Identify which cell holds the provided text, then report its (x, y) central coordinate. 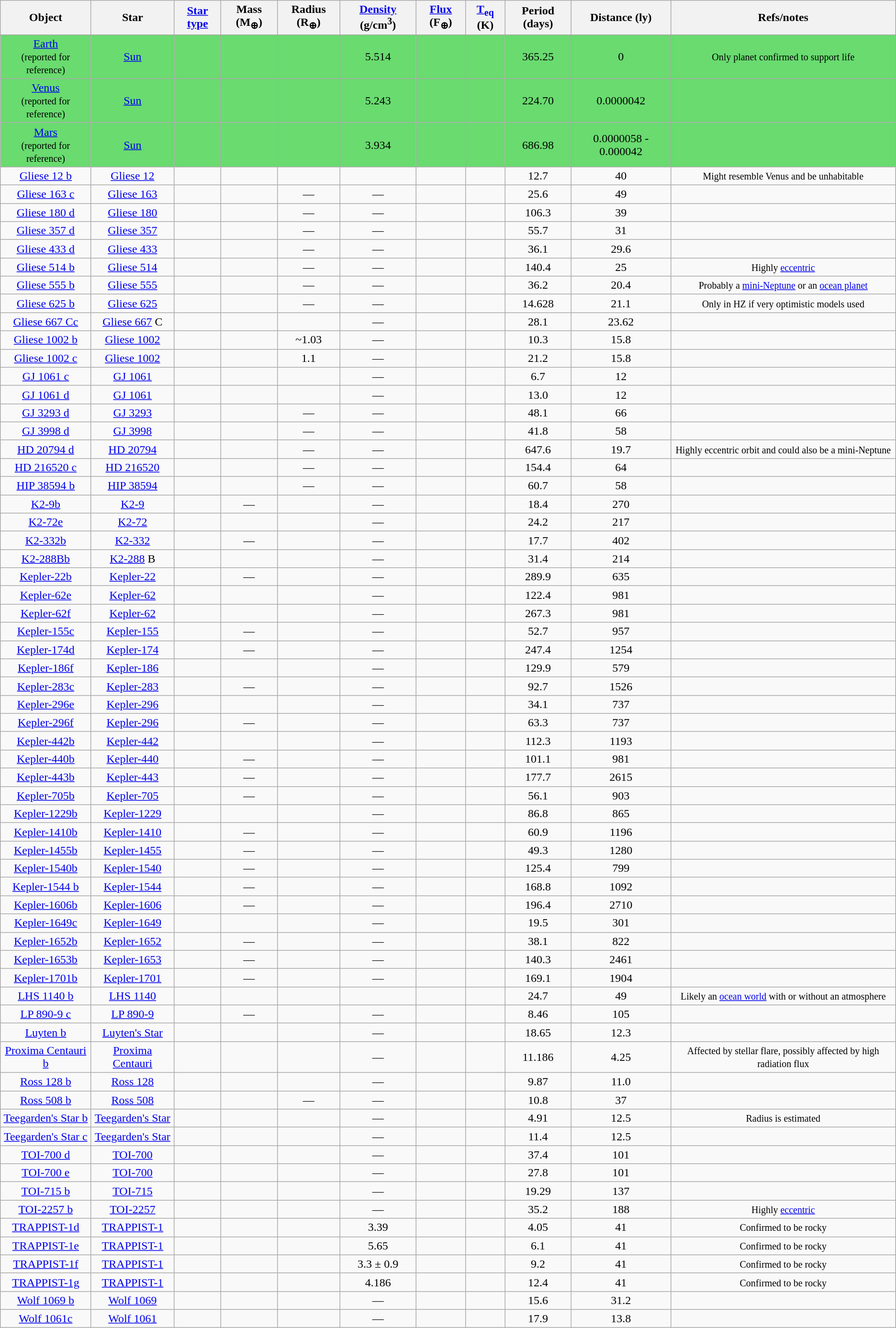
Might resemble Venus and be unhabitable (783, 176)
GJ 3293 (133, 413)
2710 (621, 905)
60.9 (538, 832)
1280 (621, 850)
55.7 (538, 231)
Ross 128 b (46, 1082)
12.3 (621, 1032)
Kepler-1649c (46, 923)
HD 216520 c (46, 467)
GJ 1061 c (46, 376)
TOI-700 e (46, 1173)
105 (621, 1014)
Kepler-1229 (133, 814)
Flux (F⊕) (441, 18)
Wolf 1061 (133, 1318)
1092 (621, 887)
9.87 (538, 1082)
Gliese 433 (133, 249)
Mars(reported for reference) (46, 145)
Kepler-1653b (46, 959)
Kepler-1455b (46, 850)
Kepler-1540b (46, 868)
37.4 (538, 1155)
140.4 (538, 267)
Gliese 667 C (133, 322)
36.2 (538, 285)
Affected by stellar flare, possibly affected by high radiation flux (783, 1057)
635 (621, 577)
HD 20794 (133, 449)
TRAPPIST-1g (46, 1282)
Kepler-442 (133, 741)
154.4 (538, 467)
Kepler-705 (133, 796)
86.8 (538, 814)
Teq (K) (485, 18)
Gliese 555 b (46, 285)
11.186 (538, 1057)
Gliese 514 (133, 267)
Gliese 555 (133, 285)
Radius is estimated (783, 1118)
Kepler-443b (46, 777)
24.7 (538, 996)
12.4 (538, 1282)
TRAPPIST-1f (46, 1264)
1193 (621, 741)
4.91 (538, 1118)
13.8 (621, 1318)
GJ 1061 d (46, 394)
Proxima Centauri (133, 1057)
LP 890-9 c (46, 1014)
Kepler-296e (46, 704)
Likely an ocean world with or without an atmosphere (783, 996)
TOI-715 b (46, 1191)
101.1 (538, 759)
9.2 (538, 1264)
2615 (621, 777)
865 (621, 814)
Earth(reported for reference) (46, 56)
3.39 (378, 1227)
168.8 (538, 887)
1254 (621, 650)
92.7 (538, 686)
Ross 128 (133, 1082)
106.3 (538, 213)
TRAPPIST-1e (46, 1246)
Mass (M⊕) (249, 18)
24.2 (538, 522)
19.5 (538, 923)
Kepler-174 (133, 650)
25 (621, 267)
TOI-715 (133, 1191)
Probably a mini-Neptune or an ocean planet (783, 285)
TOI-2257 b (46, 1209)
125.4 (538, 868)
Gliese 12 (133, 176)
822 (621, 941)
K2-72 (133, 522)
TOI-700 d (46, 1155)
Kepler-440 (133, 759)
Kepler-1649 (133, 923)
LHS 1140 b (46, 996)
2461 (621, 959)
Gliese 357 d (46, 231)
Radius (R⊕) (308, 18)
K2-72e (46, 522)
4.25 (621, 1057)
38.1 (538, 941)
19.29 (538, 1191)
LP 890-9 (133, 1014)
Kepler-22 (133, 577)
21.2 (538, 358)
Gliese 357 (133, 231)
112.3 (538, 741)
301 (621, 923)
20.4 (621, 285)
5.243 (378, 101)
Kepler-155c (46, 631)
Kepler-1652b (46, 941)
3.3 ± 0.9 (378, 1264)
Gliese 12 b (46, 176)
137 (621, 1191)
1196 (621, 832)
18.4 (538, 504)
224.70 (538, 101)
140.3 (538, 959)
18.65 (538, 1032)
Highly eccentric orbit and could also be a mini-Neptune (783, 449)
K2-9 (133, 504)
Gliese 163 (133, 194)
Gliese 625 (133, 304)
Kepler-155 (133, 631)
217 (621, 522)
177.7 (538, 777)
Kepler-283c (46, 686)
0.0000058 - 0.000042 (621, 145)
Kepler-705b (46, 796)
11.4 (538, 1137)
Kepler-1652 (133, 941)
15.6 (538, 1300)
Kepler-1701b (46, 978)
LHS 1140 (133, 996)
Teegarden's Star b (46, 1118)
8.46 (538, 1014)
Kepler-1544 b (46, 887)
Wolf 1061c (46, 1318)
31 (621, 231)
Gliese 1002 c (46, 358)
799 (621, 868)
Kepler-1701 (133, 978)
31.4 (538, 559)
11.0 (621, 1082)
247.4 (538, 650)
GJ 3293 d (46, 413)
Gliese 180 (133, 213)
903 (621, 796)
Star (133, 18)
31.2 (621, 1300)
21.1 (621, 304)
Period (days) (538, 18)
1.1 (308, 358)
Object (46, 18)
Gliese 433 d (46, 249)
122.4 (538, 595)
957 (621, 631)
Distance (ly) (621, 18)
647.6 (538, 449)
K2-332b (46, 540)
Kepler-1544 (133, 887)
37 (621, 1100)
Gliese 163 c (46, 194)
66 (621, 413)
27.8 (538, 1173)
Kepler-62f (46, 613)
Star type (198, 18)
Teegarden's Star c (46, 1137)
289.9 (538, 577)
Kepler-1606b (46, 905)
Kepler-1410 (133, 832)
Kepler-283 (133, 686)
Refs/notes (783, 18)
Wolf 1069 (133, 1300)
4.186 (378, 1282)
Ross 508 (133, 1100)
Kepler-22b (46, 577)
TRAPPIST-1d (46, 1227)
Wolf 1069 b (46, 1300)
402 (621, 540)
19.7 (621, 449)
6.1 (538, 1246)
5.65 (378, 1246)
Gliese 667 Cc (46, 322)
Only planet confirmed to support life (783, 56)
Kepler-1410b (46, 832)
Density (g/cm3) (378, 18)
Gliese 1002 b (46, 340)
267.3 (538, 613)
5.514 (378, 56)
Kepler-1229b (46, 814)
36.1 (538, 249)
K2-288 B (133, 559)
365.25 (538, 56)
Ross 508 b (46, 1100)
Kepler-1540 (133, 868)
Kepler-186f (46, 668)
HD 20794 d (46, 449)
0.0000042 (621, 101)
29.6 (621, 249)
6.7 (538, 376)
14.628 (538, 304)
Kepler-174d (46, 650)
Proxima Centauri b (46, 1057)
GJ 3998 d (46, 431)
1904 (621, 978)
4.05 (538, 1227)
52.7 (538, 631)
17.9 (538, 1318)
Kepler-296f (46, 722)
28.1 (538, 322)
~1.03 (308, 340)
10.8 (538, 1100)
25.6 (538, 194)
12.7 (538, 176)
Kepler-1455 (133, 850)
Kepler-442b (46, 741)
Gliese 180 d (46, 213)
169.1 (538, 978)
K2-288Bb (46, 559)
686.98 (538, 145)
HD 216520 (133, 467)
63.3 (538, 722)
K2-332 (133, 540)
23.62 (621, 322)
129.9 (538, 668)
49.3 (538, 850)
48.1 (538, 413)
HIP 38594 (133, 486)
40 (621, 176)
64 (621, 467)
Only in HZ if very optimistic models used (783, 304)
39 (621, 213)
Kepler-1653 (133, 959)
TOI-2257 (133, 1209)
Venus(reported for reference) (46, 101)
41.8 (538, 431)
35.2 (538, 1209)
3.934 (378, 145)
Luyten b (46, 1032)
17.7 (538, 540)
GJ 3998 (133, 431)
34.1 (538, 704)
Gliese 514 b (46, 267)
Kepler-443 (133, 777)
13.0 (538, 394)
214 (621, 559)
60.7 (538, 486)
K2-9b (46, 504)
10.3 (538, 340)
0 (621, 56)
HIP 38594 b (46, 486)
Gliese 625 b (46, 304)
Kepler-62e (46, 595)
Kepler-440b (46, 759)
196.4 (538, 905)
Kepler-1606 (133, 905)
270 (621, 504)
1526 (621, 686)
Kepler-186 (133, 668)
56.1 (538, 796)
188 (621, 1209)
Luyten's Star (133, 1032)
579 (621, 668)
